Pinpoint the cell where the given text exists, returning its [X, Y] midpoint coordinate. 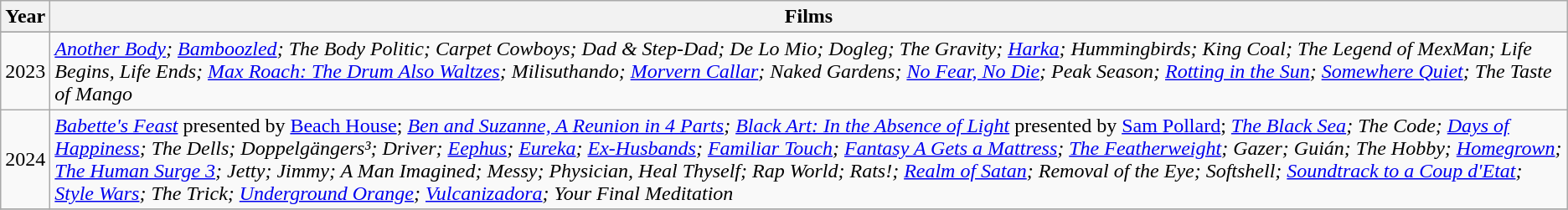
2024 [25, 159]
Year [25, 17]
2023 [25, 71]
Films [809, 17]
